Return the [X, Y] coordinate for the center point of the cell that contains the specified text.  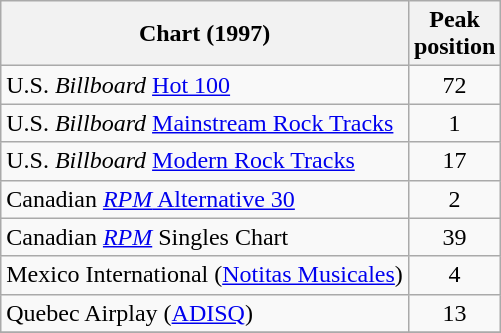
39 [454, 237]
Peakposition [454, 34]
13 [454, 313]
2 [454, 199]
Quebec Airplay (ADISQ) [205, 313]
U.S. Billboard Hot 100 [205, 85]
4 [454, 275]
Mexico International (Notitas Musicales) [205, 275]
17 [454, 161]
Canadian RPM Alternative 30 [205, 199]
72 [454, 85]
Chart (1997) [205, 34]
Canadian RPM Singles Chart [205, 237]
U.S. Billboard Modern Rock Tracks [205, 161]
1 [454, 123]
U.S. Billboard Mainstream Rock Tracks [205, 123]
